Capture the cell that displays the provided text and extract its [X, Y] central coordinate. 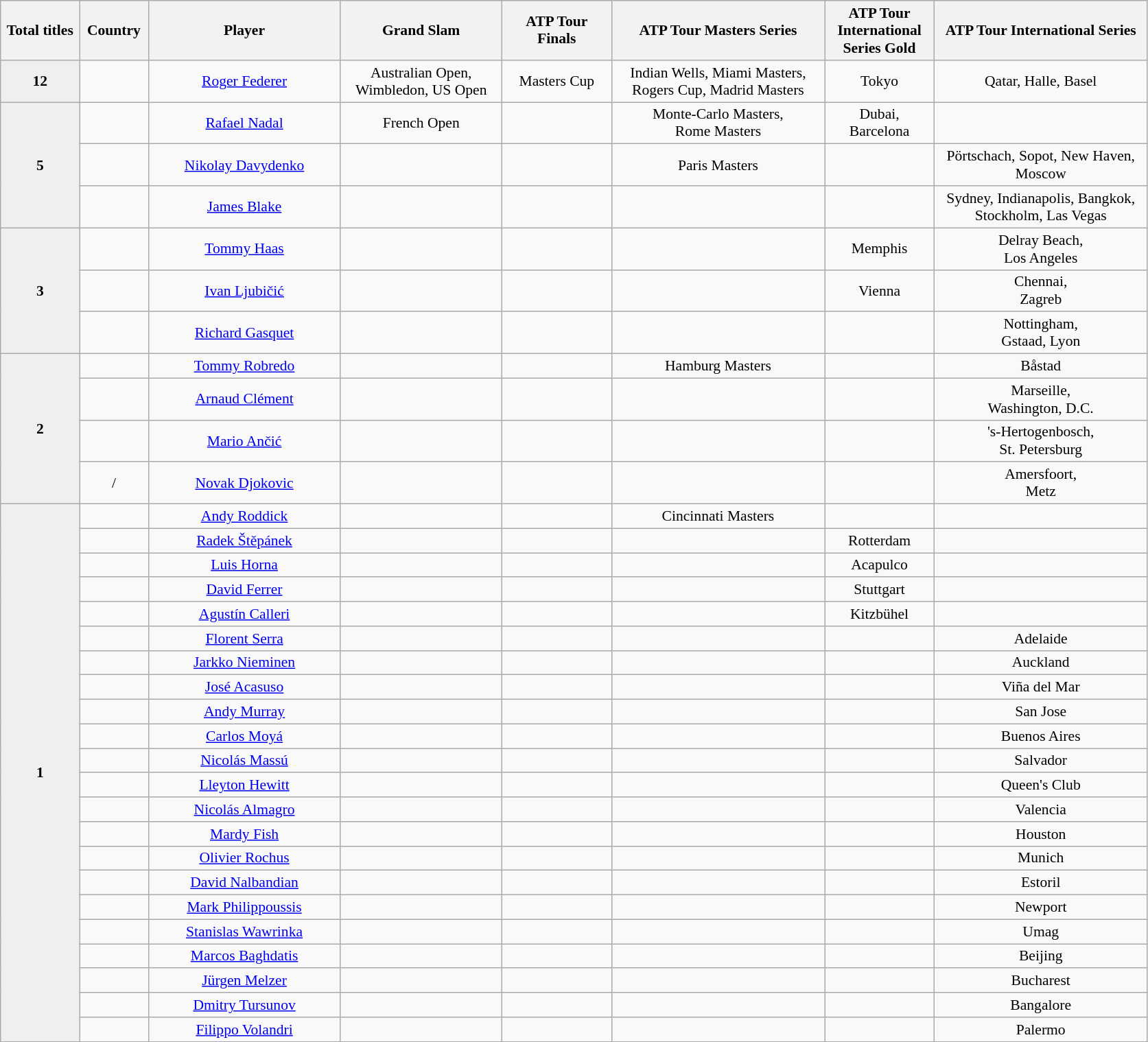
Rotterdam [880, 541]
ATP Tour Masters Series [718, 30]
French Open [421, 123]
Stanislas Wawrinka [244, 932]
Lleyton Hewitt [244, 785]
Nikolay Davydenko [244, 165]
Marseille, Washington, D.C. [1041, 399]
Beijing [1041, 956]
Country [114, 30]
Radek Štěpánek [244, 541]
Bangalore [1041, 1005]
Tommy Haas [244, 248]
Båstad [1041, 366]
Paris Masters [718, 165]
San Jose [1041, 712]
Tommy Robredo [244, 366]
Auckland [1041, 663]
Richard Gasquet [244, 333]
Chennai, Zagreb [1041, 291]
Jarkko Nieminen [244, 663]
1 [40, 773]
Estoril [1041, 883]
Qatar, Halle, Basel [1041, 81]
Carlos Moyá [244, 736]
Kitzbühel [880, 614]
Memphis [880, 248]
Adelaide [1041, 639]
Pörtschach, Sopot, New Haven, Moscow [1041, 165]
Hamburg Masters [718, 366]
3 [40, 291]
Dubai, Barcelona [880, 123]
Nottingham, Gstaad, Lyon [1041, 333]
Filippo Volandri [244, 1030]
Mario Ančić [244, 440]
Luis Horna [244, 565]
James Blake [244, 207]
5 [40, 165]
Player [244, 30]
Valencia [1041, 809]
Salvador [1041, 761]
Australian Open, Wimbledon, US Open [421, 81]
ATP Tour International Series Gold [880, 30]
Acapulco [880, 565]
Rafael Nadal [244, 123]
Florent Serra [244, 639]
Mardy Fish [244, 834]
Munich [1041, 858]
Total titles [40, 30]
Arnaud Clément [244, 399]
Delray Beach, Los Angeles [1041, 248]
Bucharest [1041, 981]
Palermo [1041, 1030]
Sydney, Indianapolis, Bangkok, Stockholm, Las Vegas [1041, 207]
's-Hertogenbosch, St. Petersburg [1041, 440]
Amersfoort, Metz [1041, 483]
Dmitry Tursunov [244, 1005]
Roger Federer [244, 81]
Masters Cup [557, 81]
Tokyo [880, 81]
Queen's Club [1041, 785]
ATP Tour International Series [1041, 30]
ATP Tour Finals [557, 30]
Ivan Ljubičić [244, 291]
Viña del Mar [1041, 687]
Andy Roddick [244, 517]
2 [40, 429]
Marcos Baghdatis [244, 956]
Indian Wells, Miami Masters, Rogers Cup, Madrid Masters [718, 81]
Umag [1041, 932]
Agustín Calleri [244, 614]
Cincinnati Masters [718, 517]
Jürgen Melzer [244, 981]
Mark Philippoussis [244, 908]
Houston [1041, 834]
Nicolás Massú [244, 761]
12 [40, 81]
Newport [1041, 908]
Andy Murray [244, 712]
Olivier Rochus [244, 858]
Grand Slam [421, 30]
David Ferrer [244, 590]
David Nalbandian [244, 883]
Nicolás Almagro [244, 809]
/ [114, 483]
Novak Djokovic [244, 483]
Buenos Aires [1041, 736]
Monte-Carlo Masters, Rome Masters [718, 123]
Stuttgart [880, 590]
José Acasuso [244, 687]
Vienna [880, 291]
